Return [x, y] of the center of cell containing provided text 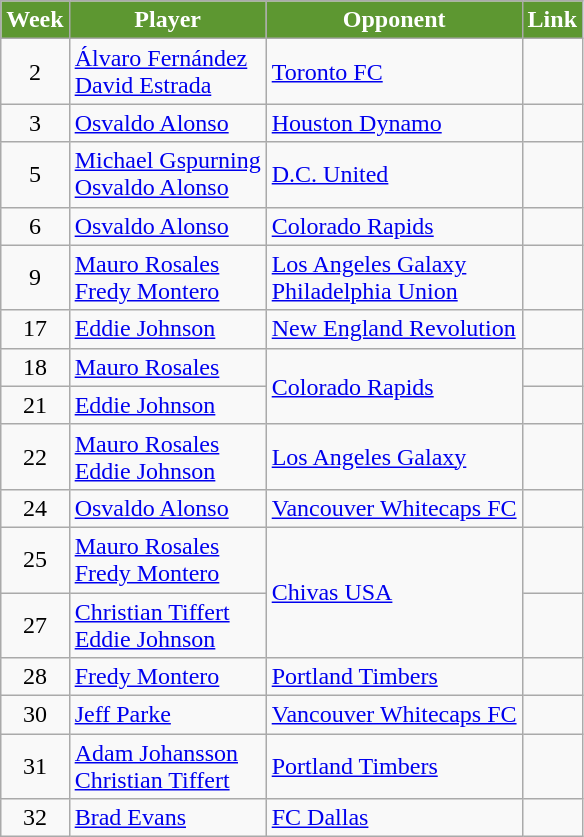
18 [35, 367]
25 [35, 560]
Week [35, 20]
9 [35, 278]
Los Angeles Galaxy [394, 456]
Los Angeles GalaxyPhiladelphia Union [394, 278]
Player [168, 20]
D.C. United [394, 174]
Mauro Rosales Eddie Johnson [168, 456]
Mauro Rosales [168, 367]
6 [35, 226]
Houston Dynamo [394, 123]
22 [35, 456]
3 [35, 123]
27 [35, 624]
2 [35, 72]
32 [35, 818]
New England Revolution [394, 329]
Toronto FC [394, 72]
FC Dallas [394, 818]
Adam Johansson Christian Tiffert [168, 766]
Opponent [394, 20]
Jeff Parke [168, 715]
Link [552, 20]
Michael Gspurning Osvaldo Alonso [168, 174]
17 [35, 329]
24 [35, 508]
28 [35, 677]
Fredy Montero [168, 677]
30 [35, 715]
Álvaro Fernández David Estrada [168, 72]
5 [35, 174]
Christian Tiffert Eddie Johnson [168, 624]
21 [35, 405]
31 [35, 766]
Brad Evans [168, 818]
Chivas USA [394, 592]
